Capture the cell that displays the provided text and extract its (X, Y) central coordinate. 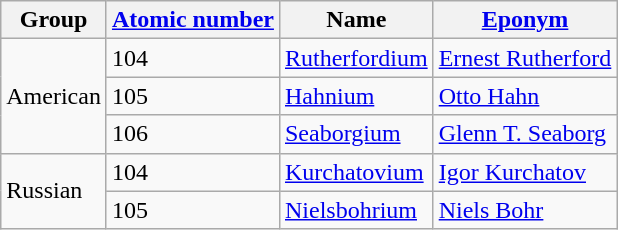
Eponym (525, 20)
Rutherfordium (356, 58)
Seaborgium (356, 134)
American (54, 96)
Hahnium (356, 96)
106 (192, 134)
Niels Bohr (525, 210)
Group (54, 20)
Otto Hahn (525, 96)
Ernest Rutherford (525, 58)
Igor Kurchatov (525, 172)
Russian (54, 191)
Kurchatovium (356, 172)
Atomic number (192, 20)
Glenn T. Seaborg (525, 134)
Nielsbohrium (356, 210)
Name (356, 20)
